Search for the cell housing the specified text and yield its [X, Y] center coordinate. 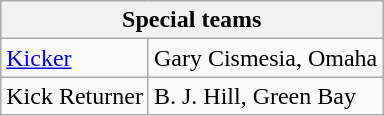
Gary Cismesia, Omaha [265, 58]
Kick Returner [75, 96]
Kicker [75, 58]
Special teams [192, 20]
B. J. Hill, Green Bay [265, 96]
